Capture the cell that displays the provided text and extract its (X, Y) central coordinate. 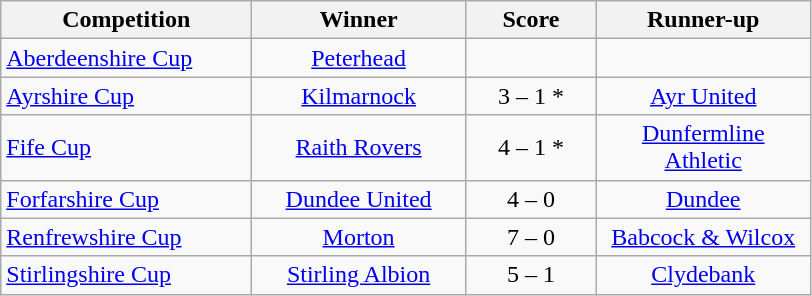
Competition (126, 20)
Peterhead (359, 58)
Aberdeenshire Cup (126, 58)
Runner-up (703, 20)
4 – 0 (530, 199)
Ayrshire Cup (126, 96)
Morton (359, 237)
Renfrewshire Cup (126, 237)
3 – 1 * (530, 96)
Clydebank (703, 275)
7 – 0 (530, 237)
Fife Cup (126, 148)
Raith Rovers (359, 148)
Dundee United (359, 199)
4 – 1 * (530, 148)
Winner (359, 20)
Dundee (703, 199)
Forfarshire Cup (126, 199)
Dunfermline Athletic (703, 148)
Ayr United (703, 96)
Score (530, 20)
Kilmarnock (359, 96)
Stirlingshire Cup (126, 275)
5 – 1 (530, 275)
Babcock & Wilcox (703, 237)
Stirling Albion (359, 275)
